From the cell containing the given text, extract its center point as [x, y] coordinate. 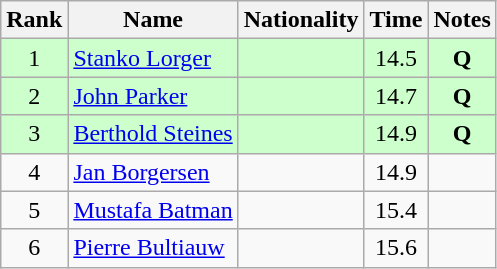
5 [34, 210]
Nationality [301, 20]
Time [396, 20]
15.4 [396, 210]
John Parker [153, 96]
1 [34, 58]
Rank [34, 20]
14.5 [396, 58]
Mustafa Batman [153, 210]
Stanko Lorger [153, 58]
Berthold Steines [153, 134]
2 [34, 96]
6 [34, 248]
14.7 [396, 96]
15.6 [396, 248]
3 [34, 134]
Notes [462, 20]
Name [153, 20]
Pierre Bultiauw [153, 248]
Jan Borgersen [153, 172]
4 [34, 172]
